Return the [X, Y] coordinate for the center point of the cell that contains the specified text.  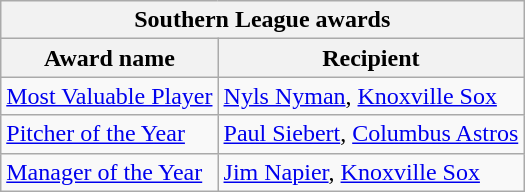
Southern League awards [262, 20]
Paul Siebert, Columbus Astros [371, 134]
Pitcher of the Year [110, 134]
Jim Napier, Knoxville Sox [371, 172]
Manager of the Year [110, 172]
Nyls Nyman, Knoxville Sox [371, 96]
Award name [110, 58]
Most Valuable Player [110, 96]
Recipient [371, 58]
